Return (X, Y) of the center of cell containing provided text 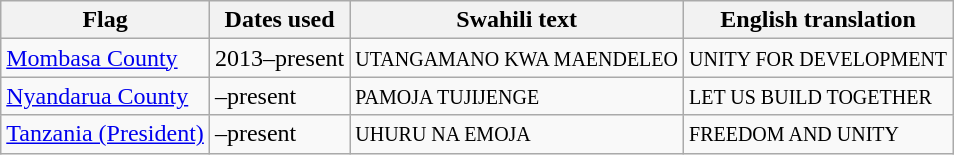
UTANGAMANO KWA MAENDELEO (517, 58)
UNITY FOR DEVELOPMENT (818, 58)
2013–present (279, 58)
Mombasa County (106, 58)
FREEDOM AND UNITY (818, 134)
UHURU NA EMOJA (517, 134)
English translation (818, 20)
Flag (106, 20)
Nyandarua County (106, 96)
Tanzania (President) (106, 134)
Swahili text (517, 20)
Dates used (279, 20)
LET US BUILD TOGETHER (818, 96)
PAMOJA TUJIJENGE (517, 96)
